Detect which cell encompasses the target text, then output its (x, y) center coordinate. 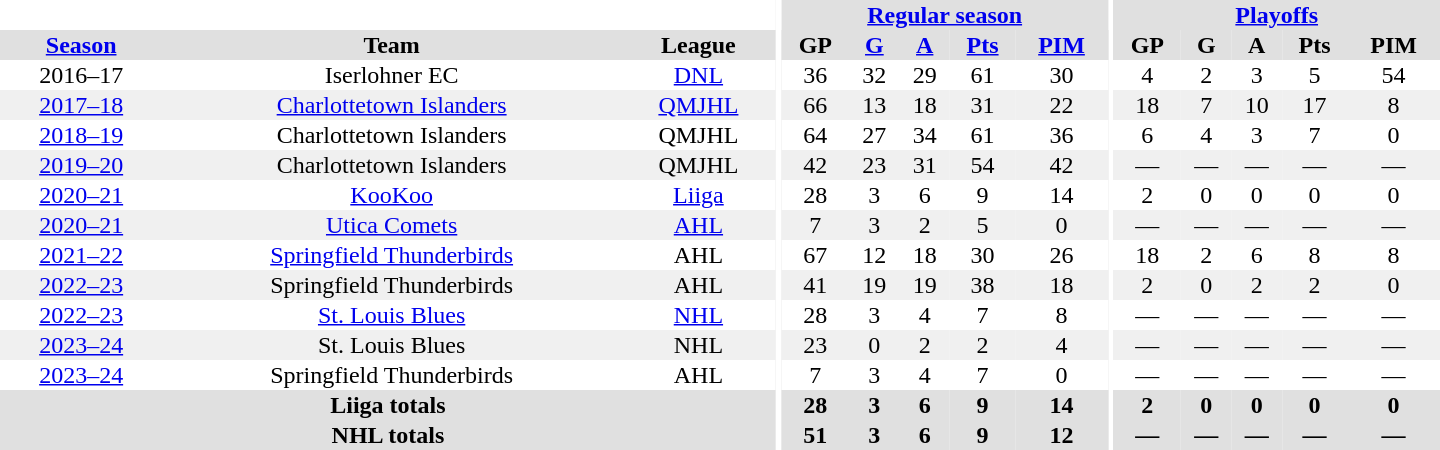
Iserlohner EC (392, 75)
Playoffs (1276, 15)
51 (815, 435)
Team (392, 45)
41 (815, 285)
32 (874, 75)
26 (1062, 255)
Liiga (698, 195)
38 (982, 285)
2018–19 (81, 135)
22 (1062, 105)
17 (1314, 105)
2019–20 (81, 165)
27 (874, 135)
10 (1257, 105)
2021–22 (81, 255)
29 (925, 75)
13 (874, 105)
2016–17 (81, 75)
Liiga totals (388, 405)
DNL (698, 75)
KooKoo (392, 195)
Utica Comets (392, 225)
2017–18 (81, 105)
Season (81, 45)
League (698, 45)
Regular season (944, 15)
NHL totals (388, 435)
64 (815, 135)
34 (925, 135)
67 (815, 255)
66 (815, 105)
